Identify which cell holds the provided text, then report its (X, Y) central coordinate. 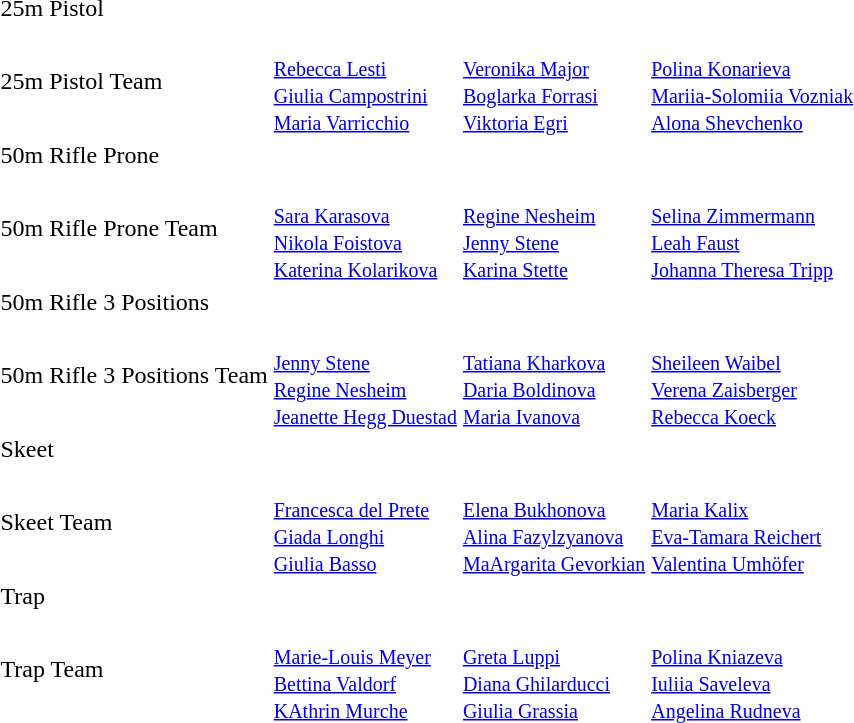
Tatiana KharkovaDaria BoldinovaMaria Ivanova (554, 376)
Sara KarasovaNikola FoistovaKaterina Kolarikova (365, 228)
Jenny SteneRegine NesheimJeanette Hegg Duestad (365, 376)
Rebecca LestiGiulia CampostriniMaria Varricchio (365, 82)
Veronika MajorBoglarka ForrasiViktoria Egri (554, 82)
Regine NesheimJenny SteneKarina Stette (554, 228)
Francesca del PreteGiada LonghiGiulia Basso (365, 522)
Elena BukhonovaAlina FazylzyanovaMaArgarita Gevorkian (554, 522)
